Determine the (x, y) coordinate at the center of the cell enclosing the given text.  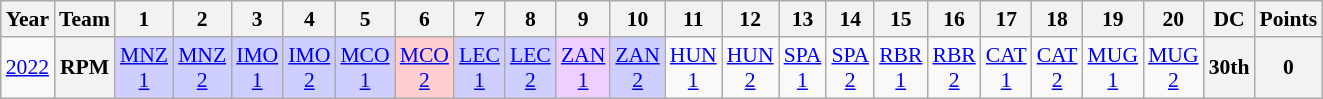
20 (1174, 19)
SPA1 (803, 68)
1 (144, 19)
Team (84, 19)
8 (530, 19)
15 (900, 19)
MUG2 (1174, 68)
HUN2 (750, 68)
CAT1 (1006, 68)
30th (1230, 68)
ZAN1 (583, 68)
16 (954, 19)
2 (202, 19)
14 (850, 19)
6 (424, 19)
ZAN2 (637, 68)
MNZ1 (144, 68)
7 (480, 19)
Points (1288, 19)
CAT2 (1058, 68)
18 (1058, 19)
2022 (28, 68)
RBR2 (954, 68)
IMO1 (257, 68)
LEC1 (480, 68)
17 (1006, 19)
SPA2 (850, 68)
Year (28, 19)
4 (309, 19)
13 (803, 19)
10 (637, 19)
MNZ2 (202, 68)
MCO2 (424, 68)
DC (1230, 19)
11 (694, 19)
0 (1288, 68)
MUG1 (1114, 68)
HUN1 (694, 68)
LEC2 (530, 68)
IMO2 (309, 68)
19 (1114, 19)
9 (583, 19)
RBR1 (900, 68)
5 (364, 19)
MCO1 (364, 68)
3 (257, 19)
RPM (84, 68)
12 (750, 19)
